Return the [x, y] coordinate for the center point of the cell that contains the specified text.  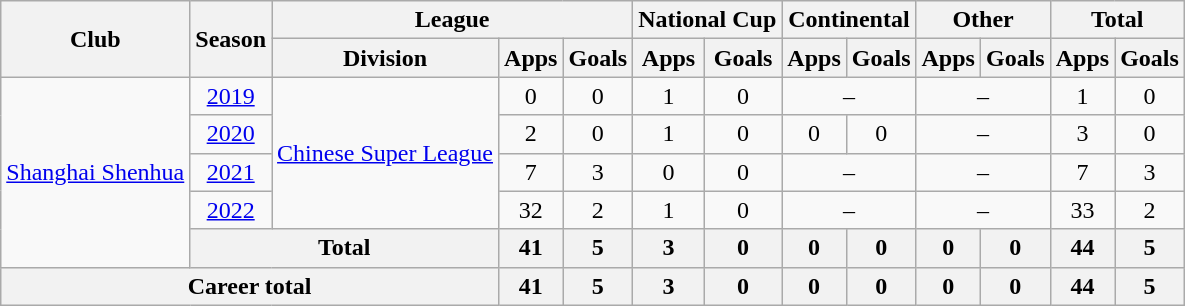
Career total [250, 286]
Season [231, 39]
Shanghai Shenhua [96, 172]
National Cup [708, 20]
Other [983, 20]
Club [96, 39]
2019 [231, 96]
Chinese Super League [386, 153]
32 [531, 210]
2021 [231, 172]
League [452, 20]
2020 [231, 134]
Continental [849, 20]
2022 [231, 210]
Division [386, 58]
33 [1082, 210]
